Determine the (X, Y) coordinate at the center of the cell enclosing the given text.  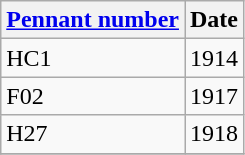
1917 (214, 96)
F02 (93, 96)
1918 (214, 134)
1914 (214, 58)
Pennant number (93, 20)
H27 (93, 134)
HC1 (93, 58)
Date (214, 20)
